Identify which cell holds the provided text, then report its (x, y) central coordinate. 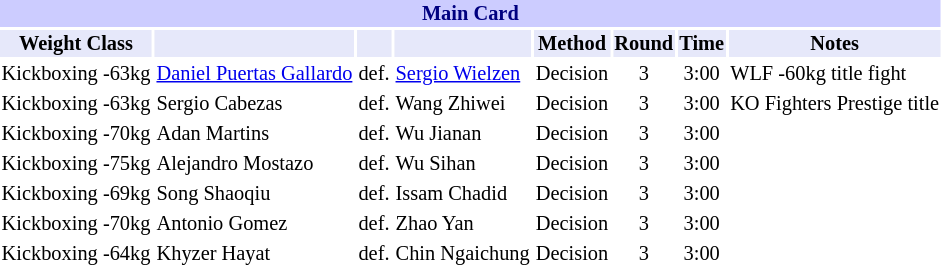
Sergio Cabezas (254, 104)
Antonio Gomez (254, 224)
Notes (835, 44)
Song Shaoqiu (254, 194)
Issam Chadid (462, 194)
Kickboxing -69kg (76, 194)
Method (572, 44)
KO Fighters Prestige title (835, 104)
Daniel Puertas Gallardo (254, 74)
Weight Class (76, 44)
Kickboxing -75kg (76, 164)
Main Card (470, 14)
Sergio Wielzen (462, 74)
Wang Zhiwei (462, 104)
Time (702, 44)
Zhao Yan (462, 224)
WLF -60kg title fight (835, 74)
Round (644, 44)
Alejandro Mostazo (254, 164)
Adan Martins (254, 134)
Wu Sihan (462, 164)
Wu Jianan (462, 134)
